Pinpoint the cell where the given text exists, returning its [x, y] midpoint coordinate. 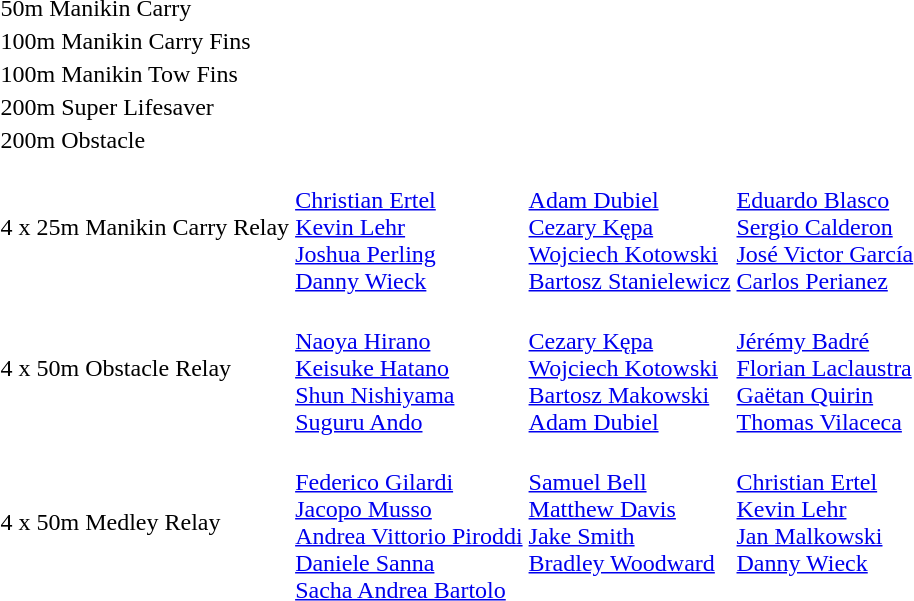
Cezary KępaWojciech KotowskiBartosz MakowskiAdam Dubiel [630, 368]
Adam DubielCezary KępaWojciech KotowskiBartosz Stanielewicz [630, 227]
Christian ErtelKevin LehrJoshua PerlingDanny Wieck [409, 227]
Naoya HiranoKeisuke HatanoShun NishiyamaSuguru Ando [409, 368]
